Return the [X, Y] coordinate for the center point of the cell that contains the specified text.  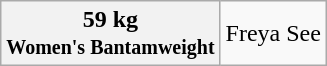
59 kgWomen's Bantamweight [110, 34]
Freya See [273, 34]
